Scan for the cell matching the given text and deliver its (x, y) coordinate at center. 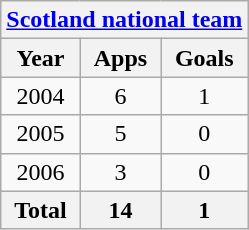
Year (40, 58)
6 (120, 96)
Total (40, 210)
Goals (204, 58)
2005 (40, 134)
2004 (40, 96)
Apps (120, 58)
5 (120, 134)
Scotland national team (124, 20)
2006 (40, 172)
14 (120, 210)
3 (120, 172)
